Return the (x, y) coordinate for the center point of the cell that contains the specified text.  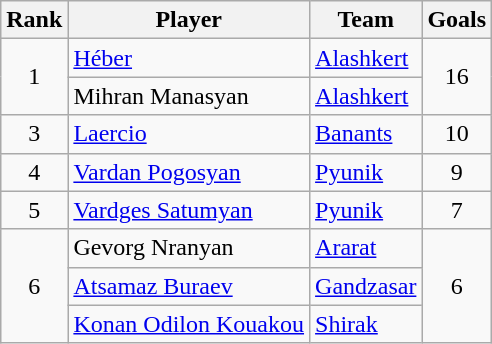
16 (457, 77)
9 (457, 172)
Héber (189, 58)
Vardges Satumyan (189, 210)
7 (457, 210)
Gandzasar (366, 286)
Ararat (366, 248)
Goals (457, 20)
1 (34, 77)
Gevorg Nranyan (189, 248)
5 (34, 210)
Banants (366, 134)
Mihran Manasyan (189, 96)
4 (34, 172)
Team (366, 20)
Atsamaz Buraev (189, 286)
Konan Odilon Kouakou (189, 324)
Player (189, 20)
Shirak (366, 324)
Laercio (189, 134)
Rank (34, 20)
Vardan Pogosyan (189, 172)
10 (457, 134)
3 (34, 134)
